Capture the cell that displays the provided text and extract its [x, y] central coordinate. 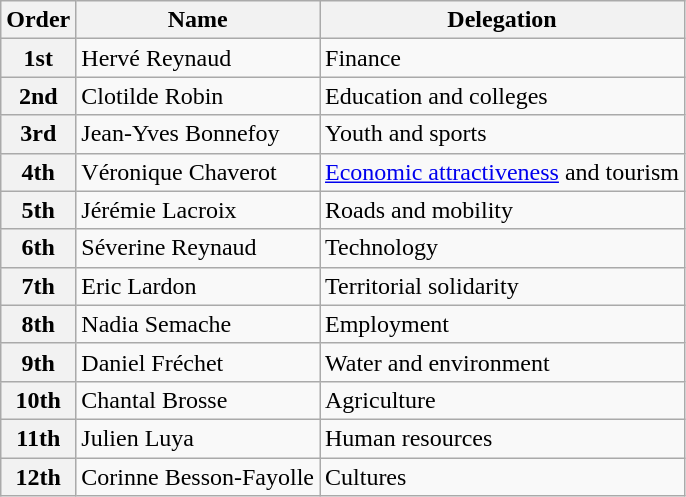
2nd [38, 96]
Water and environment [502, 362]
Delegation [502, 20]
12th [38, 477]
Chantal Brosse [198, 400]
Cultures [502, 477]
1st [38, 58]
Séverine Reynaud [198, 248]
11th [38, 438]
7th [38, 286]
Order [38, 20]
Eric Lardon [198, 286]
5th [38, 210]
Hervé Reynaud [198, 58]
Territorial solidarity [502, 286]
Finance [502, 58]
Human resources [502, 438]
Agriculture [502, 400]
8th [38, 324]
10th [38, 400]
Nadia Semache [198, 324]
Julien Luya [198, 438]
Clotilde Robin [198, 96]
9th [38, 362]
Employment [502, 324]
Daniel Fréchet [198, 362]
4th [38, 172]
Youth and sports [502, 134]
Roads and mobility [502, 210]
Jean-Yves Bonnefoy [198, 134]
Jérémie Lacroix [198, 210]
6th [38, 248]
Education and colleges [502, 96]
Economic attractiveness and tourism [502, 172]
3rd [38, 134]
Technology [502, 248]
Corinne Besson-Fayolle [198, 477]
Name [198, 20]
Véronique Chaverot [198, 172]
